Determine the (X, Y) coordinate at the center of the cell enclosing the given text.  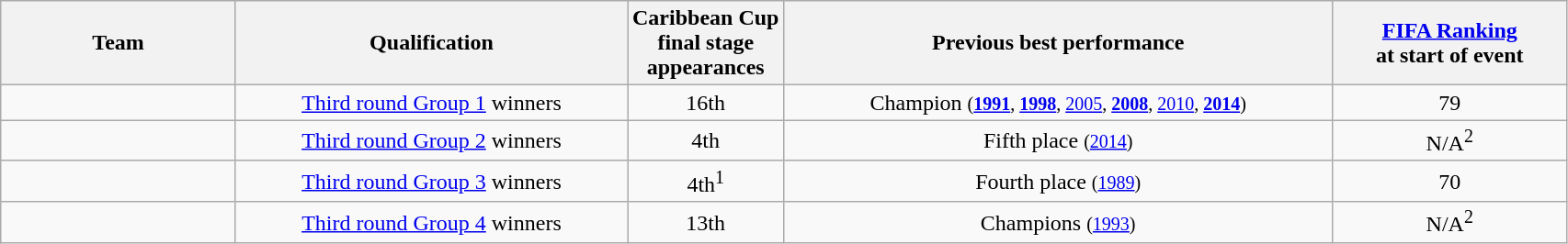
Caribbean Cupfinal stageappearances (705, 43)
Third round Group 4 winners (431, 222)
Qualification (431, 43)
Fifth place (2014) (1059, 141)
13th (705, 222)
Third round Group 2 winners (431, 141)
79 (1449, 103)
16th (705, 103)
FIFA Rankingat start of event (1449, 43)
Champion (1991, 1998, 2005, 2008, 2010, 2014) (1059, 103)
Fourth place (1989) (1059, 182)
Third round Group 3 winners (431, 182)
Previous best performance (1059, 43)
Third round Group 1 winners (431, 103)
4th (705, 141)
Team (119, 43)
70 (1449, 182)
Champions (1993) (1059, 222)
4th1 (705, 182)
